Pinpoint the cell where the given text exists, returning its (X, Y) midpoint coordinate. 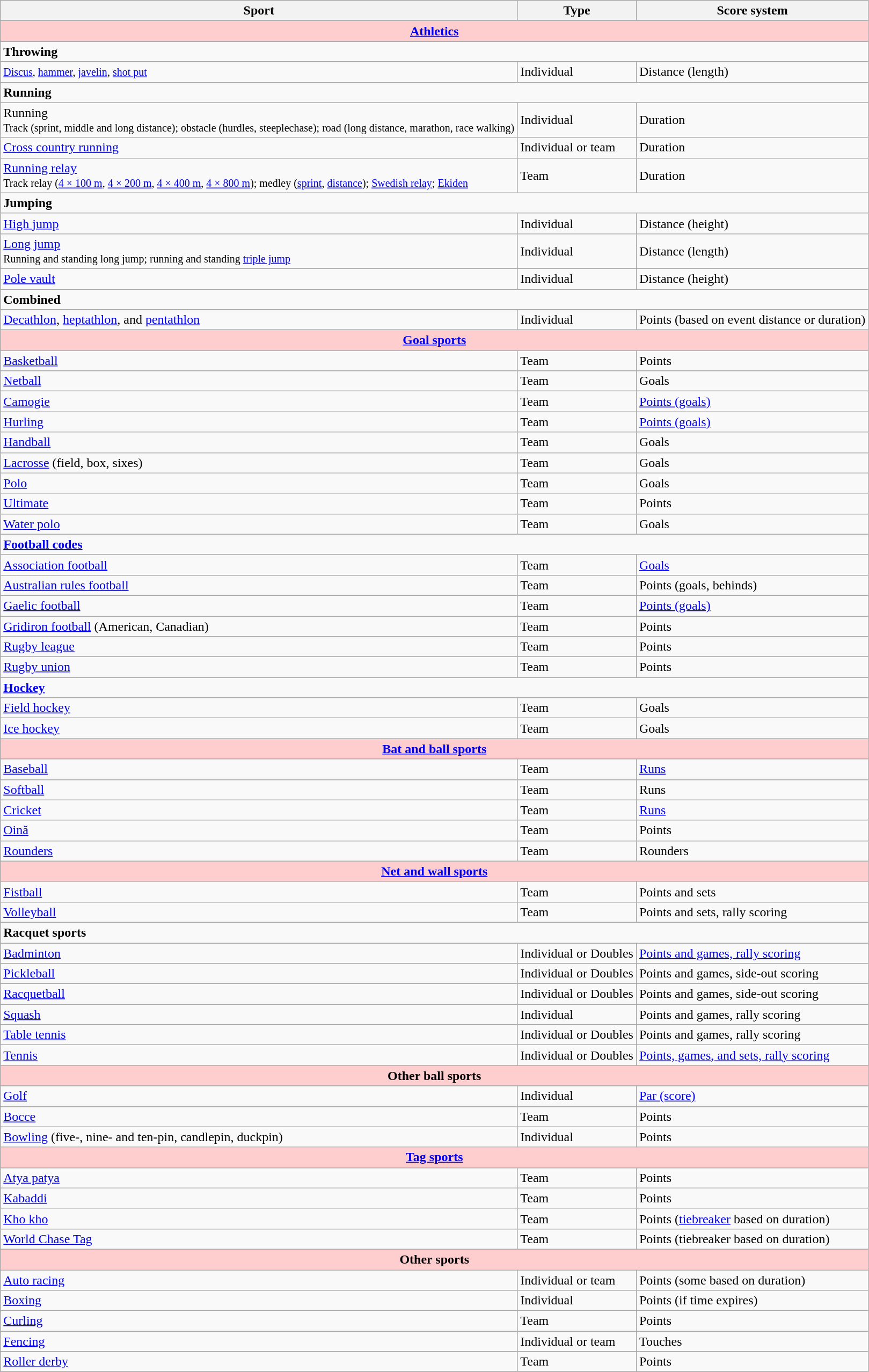
Other sports (435, 1259)
Throwing (435, 52)
World Chase Tag (259, 1239)
Long jumpRunning and standing long jump; running and standing triple jump (259, 251)
Jumping (435, 203)
Points and sets (752, 892)
Combined (435, 299)
Running relayTrack relay (4 × 100 m, 4 × 200 m, 4 × 400 m, 4 × 800 m); medley (sprint, distance); Swedish relay; Ekiden (259, 175)
Golf (259, 1096)
Ultimate (259, 503)
Running (435, 92)
Discus, hammer, javelin, shot put (259, 72)
Camogie (259, 402)
Tennis (259, 1055)
Association football (259, 565)
Touches (752, 1341)
Hockey (435, 688)
Baseball (259, 769)
Points (some based on duration) (752, 1280)
Bat and ball sports (435, 749)
Score system (752, 11)
Squash (259, 1015)
Sport (259, 11)
Handball (259, 442)
Points (if time expires) (752, 1301)
Rugby league (259, 647)
Cricket (259, 810)
Other ball sports (435, 1076)
Curling (259, 1321)
Football codes (435, 544)
Kabaddi (259, 1198)
Softball (259, 790)
Auto racing (259, 1280)
Par (score) (752, 1096)
Fistball (259, 892)
Volleyball (259, 912)
Basketball (259, 361)
Type (577, 11)
Points and sets, rally scoring (752, 912)
Field hockey (259, 708)
Water polo (259, 524)
Decathlon, heptathlon, and pentathlon (259, 320)
Tag sports (435, 1157)
Gridiron football (American, Canadian) (259, 626)
Pole vault (259, 279)
Netball (259, 381)
Racquetball (259, 994)
Fencing (259, 1341)
Goal sports (435, 340)
Ice hockey (259, 728)
Athletics (435, 31)
Cross country running (259, 148)
Rugby union (259, 667)
Polo (259, 483)
High jump (259, 223)
Points, games, and sets, rally scoring (752, 1055)
Atya patya (259, 1178)
Badminton (259, 953)
Kho kho (259, 1218)
Roller derby (259, 1362)
Table tennis (259, 1035)
RunningTrack (sprint, middle and long distance); obstacle (hurdles, steeplechase); road (long distance, marathon, race walking) (259, 120)
Bocce (259, 1116)
Racquet sports (435, 932)
Bowling (five-, nine- and ten-pin, candlepin, duckpin) (259, 1137)
Points (goals, behinds) (752, 585)
Pickleball (259, 974)
Boxing (259, 1301)
Lacrosse (field, box, sixes) (259, 463)
Hurling (259, 422)
Oină (259, 830)
Points (based on event distance or duration) (752, 320)
Australian rules football (259, 585)
Net and wall sports (435, 871)
Gaelic football (259, 605)
